Find where the given text appears and provide that cell's center as [x, y] coordinate. 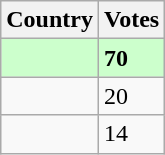
20 [131, 96]
Votes [131, 20]
Country [50, 20]
70 [131, 58]
14 [131, 134]
